From the cell containing the given text, extract its center point as [x, y] coordinate. 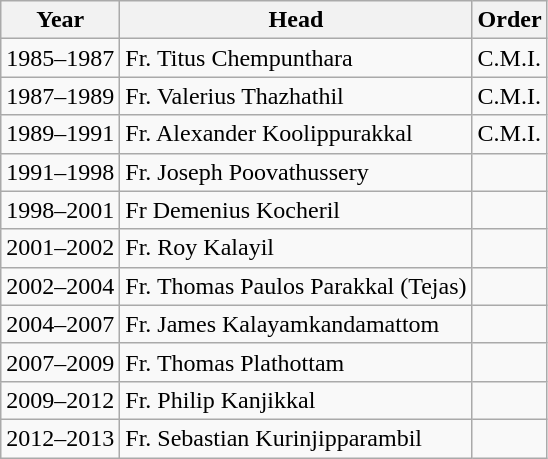
1985–1987 [60, 58]
1989–1991 [60, 134]
Fr. Joseph Poovathussery [296, 172]
Fr. Valerius Thazhathil [296, 96]
Fr. Sebastian Kurinjipparambil [296, 438]
Head [296, 20]
2009–2012 [60, 400]
2004–2007 [60, 324]
1991–1998 [60, 172]
Fr. Alexander Koolippurakkal [296, 134]
Order [510, 20]
1998–2001 [60, 210]
2002–2004 [60, 286]
2012–2013 [60, 438]
Fr. Titus Chempunthara [296, 58]
Fr Demenius Kocheril [296, 210]
1987–1989 [60, 96]
Fr. Roy Kalayil [296, 248]
Fr. Thomas Paulos Parakkal (Tejas) [296, 286]
2001–2002 [60, 248]
Year [60, 20]
Fr. Thomas Plathottam [296, 362]
Fr. Philip Kanjikkal [296, 400]
2007–2009 [60, 362]
Fr. James Kalayamkandamattom [296, 324]
